For the text-containing cell, return its midpoint in [x, y] coordinate format. 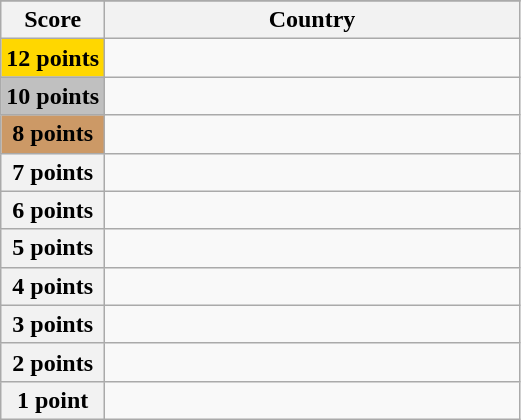
5 points [53, 248]
8 points [53, 134]
Score [53, 20]
7 points [53, 172]
12 points [53, 58]
Country [312, 20]
1 point [53, 400]
10 points [53, 96]
6 points [53, 210]
3 points [53, 324]
2 points [53, 362]
4 points [53, 286]
